Extract the (X, Y) coordinate from the center of the cell holding the provided text.  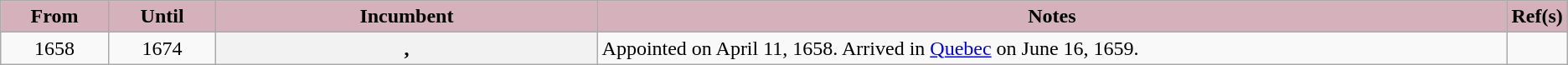
Until (162, 17)
Ref(s) (1537, 17)
, (407, 48)
1674 (162, 48)
1658 (55, 48)
Incumbent (407, 17)
From (55, 17)
Notes (1052, 17)
Appointed on April 11, 1658. Arrived in Quebec on June 16, 1659. (1052, 48)
